Identify which cell holds the provided text, then report its (X, Y) central coordinate. 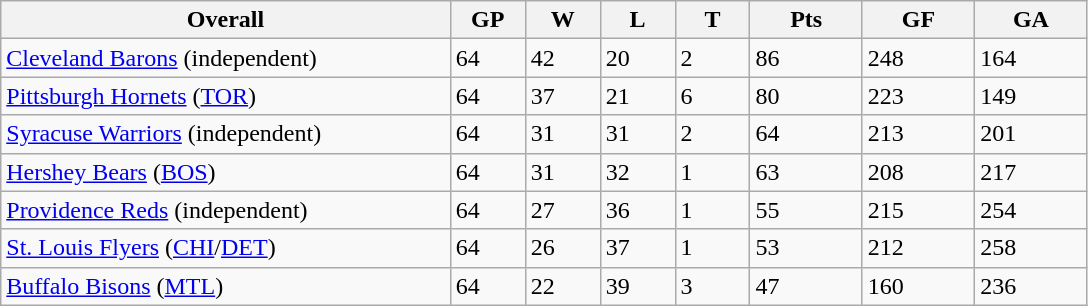
258 (1031, 248)
217 (1031, 172)
3 (712, 286)
208 (918, 172)
39 (638, 286)
Syracuse Warriors (independent) (226, 134)
St. Louis Flyers (CHI/DET) (226, 248)
6 (712, 96)
Hershey Bears (BOS) (226, 172)
Pittsburgh Hornets (TOR) (226, 96)
254 (1031, 210)
GP (488, 20)
Overall (226, 20)
215 (918, 210)
213 (918, 134)
86 (806, 58)
21 (638, 96)
Providence Reds (independent) (226, 210)
W (562, 20)
42 (562, 58)
20 (638, 58)
27 (562, 210)
26 (562, 248)
223 (918, 96)
149 (1031, 96)
55 (806, 210)
GA (1031, 20)
L (638, 20)
32 (638, 172)
164 (1031, 58)
GF (918, 20)
T (712, 20)
Buffalo Bisons (MTL) (226, 286)
Pts (806, 20)
36 (638, 210)
212 (918, 248)
160 (918, 286)
47 (806, 286)
80 (806, 96)
248 (918, 58)
201 (1031, 134)
236 (1031, 286)
Cleveland Barons (independent) (226, 58)
63 (806, 172)
53 (806, 248)
22 (562, 286)
